Capture the cell that displays the provided text and extract its (X, Y) central coordinate. 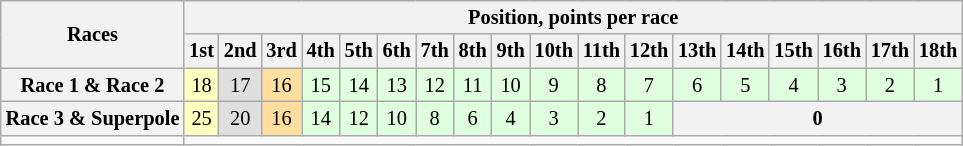
9th (511, 51)
25 (202, 118)
0 (818, 118)
2nd (240, 51)
4th (321, 51)
9 (554, 85)
20 (240, 118)
13 (397, 85)
5th (359, 51)
1st (202, 51)
15th (793, 51)
5 (745, 85)
17 (240, 85)
Races (93, 34)
7th (435, 51)
13th (697, 51)
7 (649, 85)
18 (202, 85)
18th (938, 51)
8th (473, 51)
16th (842, 51)
Race 1 & Race 2 (93, 85)
Race 3 & Superpole (93, 118)
6th (397, 51)
15 (321, 85)
17th (890, 51)
12th (649, 51)
11th (602, 51)
14th (745, 51)
10th (554, 51)
Position, points per race (573, 17)
11 (473, 85)
3rd (281, 51)
